Locate the cell with the specified text and output its (x, y) center coordinate. 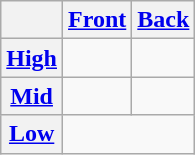
Mid (32, 96)
Low (32, 134)
Front (98, 20)
High (32, 58)
Back (164, 20)
